Output the (X, Y) coordinate of the center of the cell containing the given text.  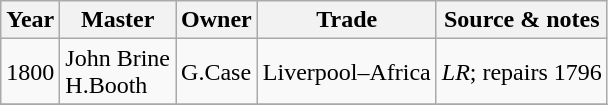
Liverpool–Africa (346, 72)
Source & notes (522, 20)
Year (30, 20)
G.Case (217, 72)
John BrineH.Booth (118, 72)
Owner (217, 20)
Master (118, 20)
LR; repairs 1796 (522, 72)
1800 (30, 72)
Trade (346, 20)
